Capture the cell that displays the provided text and extract its (x, y) central coordinate. 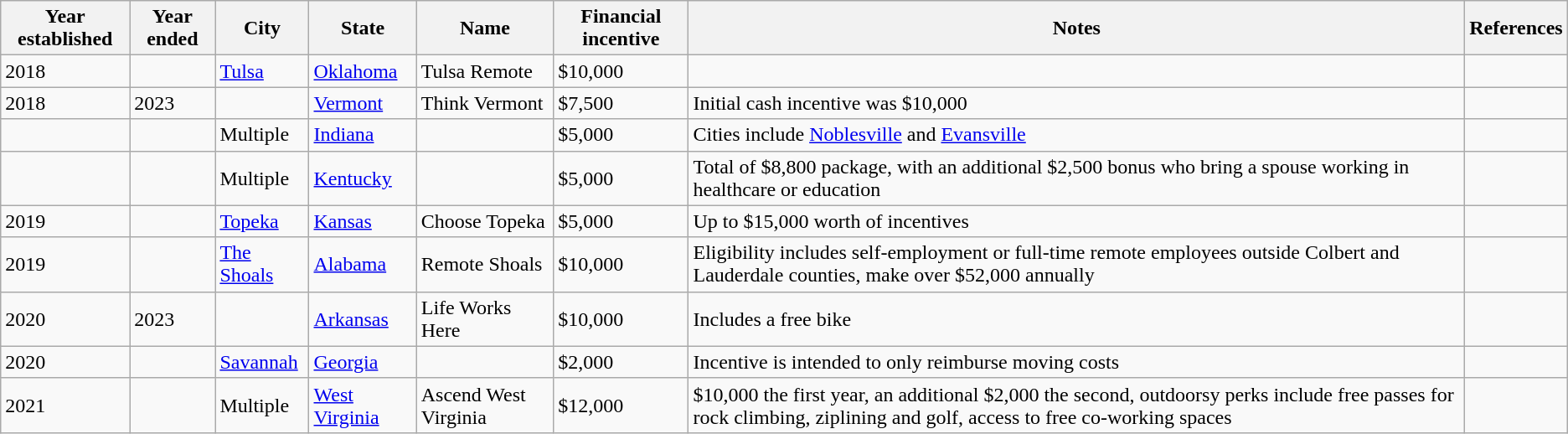
Kentucky (363, 178)
West Virginia (363, 406)
Financial incentive (622, 28)
Name (484, 28)
Ascend West Virginia (484, 406)
Think Vermont (484, 103)
Eligibility includes self-employment or full-time remote employees outside Colbert and Lauderdale counties, make over $52,000 annually (1077, 265)
Oklahoma (363, 71)
Alabama (363, 265)
Incentive is intended to only reimburse moving costs (1077, 362)
Notes (1077, 28)
Georgia (363, 362)
Choose Topeka (484, 221)
$7,500 (622, 103)
State (363, 28)
The Shoals (262, 265)
Initial cash incentive was $10,000 (1077, 103)
Savannah (262, 362)
Kansas (363, 221)
Topeka (262, 221)
References (1516, 28)
Cities include Noblesville and Evansville (1077, 135)
Total of $8,800 package, with an additional $2,500 bonus who bring a spouse working in healthcare or education (1077, 178)
2021 (65, 406)
Year ended (173, 28)
Indiana (363, 135)
Life Works Here (484, 318)
Includes a free bike (1077, 318)
Arkansas (363, 318)
Year established (65, 28)
$12,000 (622, 406)
Up to $15,000 worth of incentives (1077, 221)
Remote Shoals (484, 265)
Vermont (363, 103)
City (262, 28)
$2,000 (622, 362)
Tulsa (262, 71)
Tulsa Remote (484, 71)
